Extract the (x, y) coordinate from the center of the cell holding the provided text.  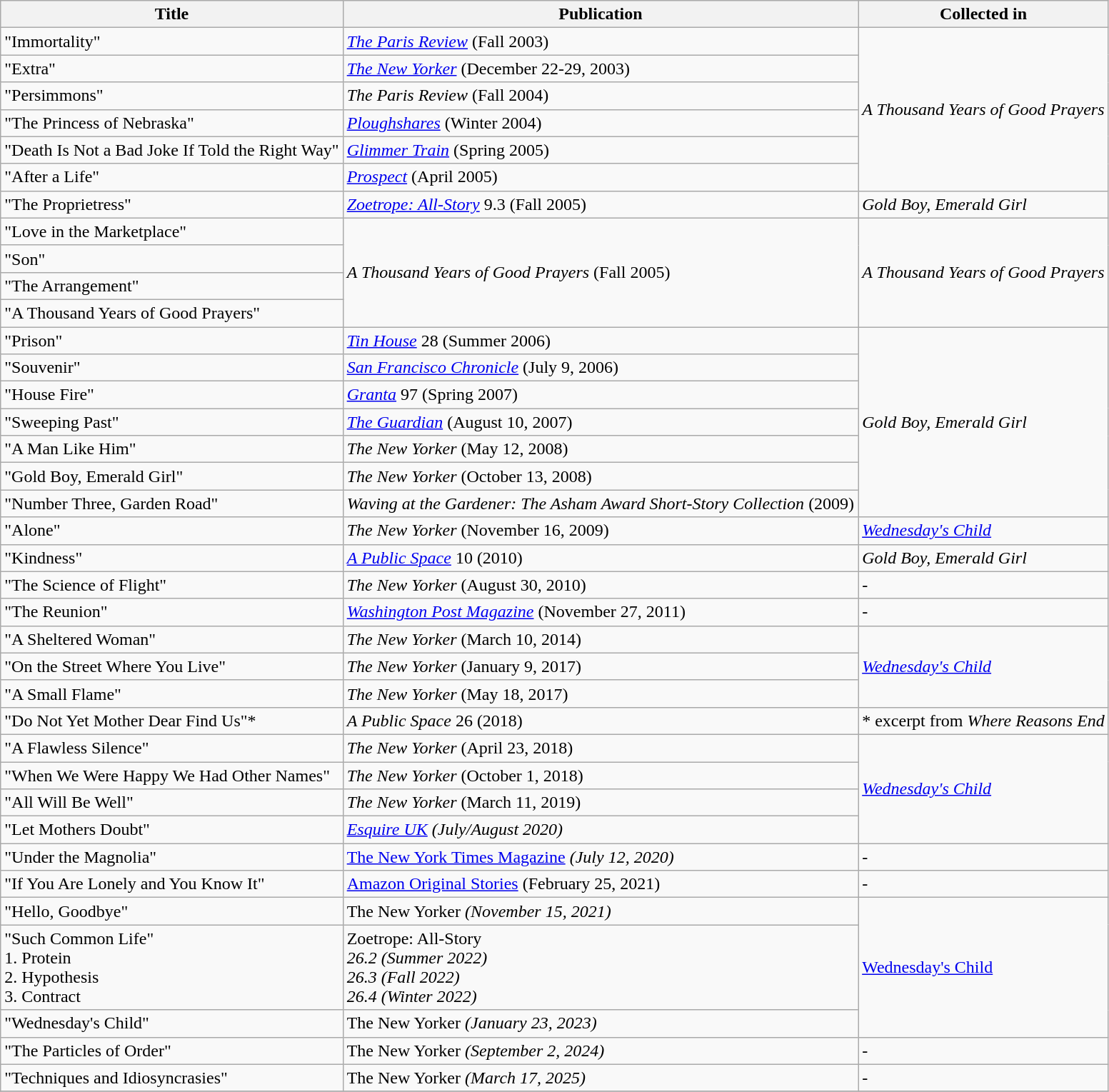
Waving at the Gardener: The Asham Award Short-Story Collection (2009) (600, 504)
The New Yorker (January 9, 2017) (600, 666)
The New Yorker (October 13, 2008) (600, 476)
A Thousand Years of Good Prayers (Fall 2005) (600, 272)
Collected in (984, 14)
"Techniques and Idiosyncrasies" (171, 1078)
The Guardian (August 10, 2007) (600, 422)
The New Yorker (May 18, 2017) (600, 693)
A Public Space 10 (2010) (600, 558)
"Gold Boy, Emerald Girl" (171, 476)
"A Man Like Him" (171, 449)
The Paris Review (Fall 2003) (600, 41)
Esquire UK (July/August 2020) (600, 830)
"Let Mothers Doubt" (171, 830)
"After a Life" (171, 177)
"The Particles of Order" (171, 1051)
"A Flawless Silence" (171, 748)
"Son" (171, 259)
The New Yorker (April 23, 2018) (600, 748)
"If You Are Lonely and You Know It" (171, 884)
Granta 97 (Spring 2007) (600, 395)
Washington Post Magazine (November 27, 2011) (600, 612)
The New Yorker (August 30, 2010) (600, 585)
A Public Space 26 (2018) (600, 721)
"The Reunion" (171, 612)
Glimmer Train (Spring 2005) (600, 150)
Amazon Original Stories (February 25, 2021) (600, 884)
"The Princess of Nebraska" (171, 123)
The New Yorker (October 1, 2018) (600, 775)
The New Yorker (November 16, 2009) (600, 531)
"Death Is Not a Bad Joke If Told the Right Way" (171, 150)
Zoetrope: All-Story 9.3 (Fall 2005) (600, 204)
"The Proprietress" (171, 204)
"The Science of Flight" (171, 585)
Tin House 28 (Summer 2006) (600, 341)
The New York Times Magazine (July 12, 2020) (600, 857)
"A Small Flame" (171, 693)
Publication (600, 14)
"Under the Magnolia" (171, 857)
Ploughshares (Winter 2004) (600, 123)
San Francisco Chronicle (July 9, 2006) (600, 368)
"Hello, Goodbye" (171, 911)
* excerpt from Where Reasons End (984, 721)
The New Yorker (September 2, 2024) (600, 1051)
"All Will Be Well" (171, 803)
"Such Common Life"1. Protein2. Hypothesis3. Contract (171, 967)
"Persimmons" (171, 96)
"Wednesday's Child" (171, 1023)
"Prison" (171, 341)
"Sweeping Past" (171, 422)
The New Yorker (March 10, 2014) (600, 639)
Prospect (April 2005) (600, 177)
The New Yorker (March 11, 2019) (600, 803)
The New Yorker (December 22-29, 2003) (600, 69)
The New Yorker (November 15, 2021) (600, 911)
"A Thousand Years of Good Prayers" (171, 313)
"Do Not Yet Mother Dear Find Us"* (171, 721)
"Number Three, Garden Road" (171, 504)
"On the Street Where You Live" (171, 666)
The New Yorker (March 17, 2025) (600, 1078)
"Souvenir" (171, 368)
The Paris Review (Fall 2004) (600, 96)
The New Yorker (May 12, 2008) (600, 449)
"Alone" (171, 531)
"Extra" (171, 69)
"When We Were Happy We Had Other Names" (171, 775)
"The Arrangement" (171, 286)
Zoetrope: All-Story26.2 (Summer 2022)26.3 (Fall 2022)26.4 (Winter 2022) (600, 967)
Title (171, 14)
"Love in the Marketplace" (171, 231)
"A Sheltered Woman" (171, 639)
"House Fire" (171, 395)
The New Yorker (January 23, 2023) (600, 1023)
"Kindness" (171, 558)
"Immortality" (171, 41)
